Output the [X, Y] coordinate of the center of the cell containing the given text.  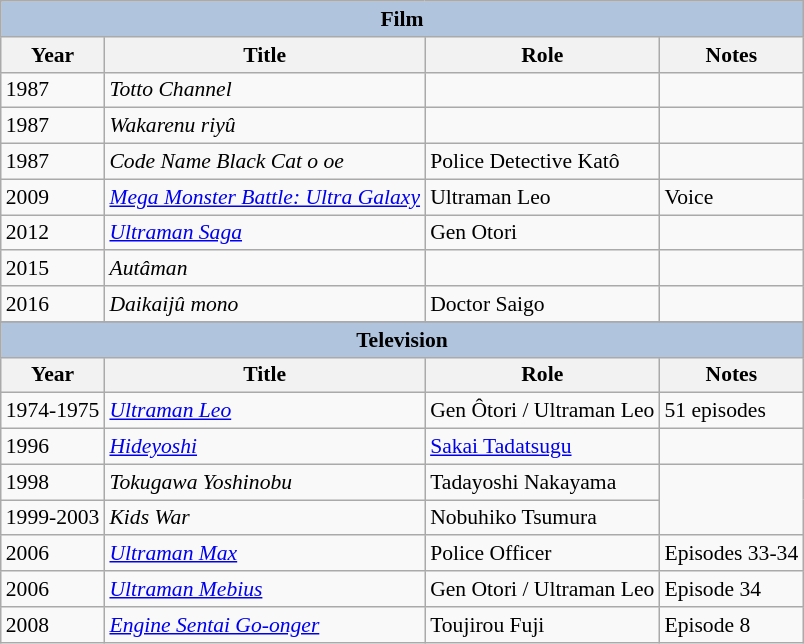
Tadayoshi Nakayama [542, 482]
Nobuhiko Tsumura [542, 518]
1974-1975 [53, 411]
Autâman [264, 269]
2012 [53, 233]
1999-2003 [53, 518]
Toujirou Fuji [542, 625]
Ultraman Mebius [264, 589]
Mega Monster Battle: Ultra Galaxy [264, 197]
Police Detective Katô [542, 162]
Daikaijû mono [264, 304]
Television [402, 340]
2015 [53, 269]
Film [402, 19]
Doctor Saigo [542, 304]
51 episodes [731, 411]
Ultraman Max [264, 554]
Engine Sentai Go-onger [264, 625]
Kids War [264, 518]
Gen Ôtori / Ultraman Leo [542, 411]
Tokugawa Yoshinobu [264, 482]
Wakarenu riyû [264, 126]
Code Name Black Cat o oe [264, 162]
1996 [53, 447]
Episodes 33-34 [731, 554]
Gen Otori [542, 233]
Police Officer [542, 554]
Episode 34 [731, 589]
2008 [53, 625]
1998 [53, 482]
Hideyoshi [264, 447]
Sakai Tadatsugu [542, 447]
Voice [731, 197]
Totto Channel [264, 90]
2009 [53, 197]
Gen Otori / Ultraman Leo [542, 589]
Episode 8 [731, 625]
2016 [53, 304]
Ultraman Saga [264, 233]
